Capture the cell that displays the provided text and extract its [X, Y] central coordinate. 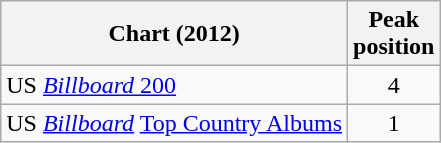
Peakposition [394, 34]
4 [394, 85]
1 [394, 123]
Chart (2012) [174, 34]
US Billboard 200 [174, 85]
US Billboard Top Country Albums [174, 123]
